Locate the cell with the specified text and output its [X, Y] center coordinate. 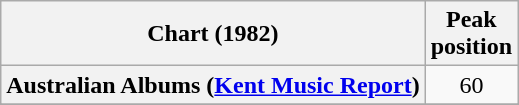
Chart (1982) [213, 34]
Peakposition [471, 34]
Australian Albums (Kent Music Report) [213, 85]
60 [471, 85]
